Return (X, Y) of the center of cell containing provided text 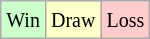
Win (24, 20)
Loss (126, 20)
Draw (72, 20)
